Locate the cell with the specified text and output its [X, Y] center coordinate. 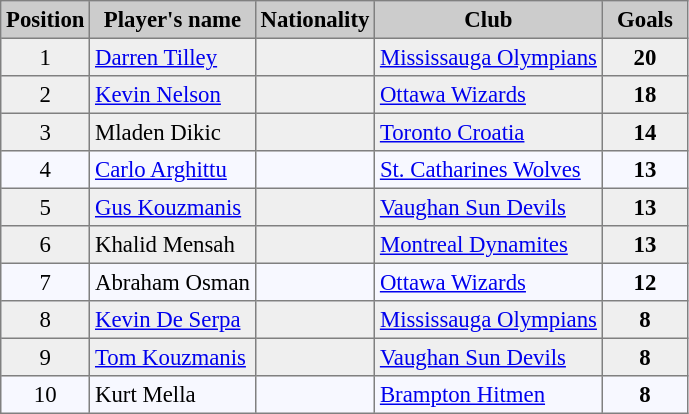
5 [46, 207]
Abraham Osman [173, 282]
Goals [645, 20]
9 [46, 357]
14 [645, 132]
12 [645, 282]
Tom Kouzmanis [173, 357]
Player's name [173, 20]
Mladen Dikic [173, 132]
Darren Tilley [173, 57]
Kevin Nelson [173, 95]
20 [645, 57]
Kurt Mella [173, 395]
7 [46, 282]
Position [46, 20]
6 [46, 245]
Montreal Dynamites [489, 245]
3 [46, 132]
4 [46, 170]
18 [645, 95]
St. Catharines Wolves [489, 170]
Kevin De Serpa [173, 320]
Carlo Arghittu [173, 170]
1 [46, 57]
2 [46, 95]
Brampton Hitmen [489, 395]
Club [489, 20]
Nationality [314, 20]
Toronto Croatia [489, 132]
10 [46, 395]
Gus Kouzmanis [173, 207]
Khalid Mensah [173, 245]
